Search for the cell housing the specified text and yield its (X, Y) center coordinate. 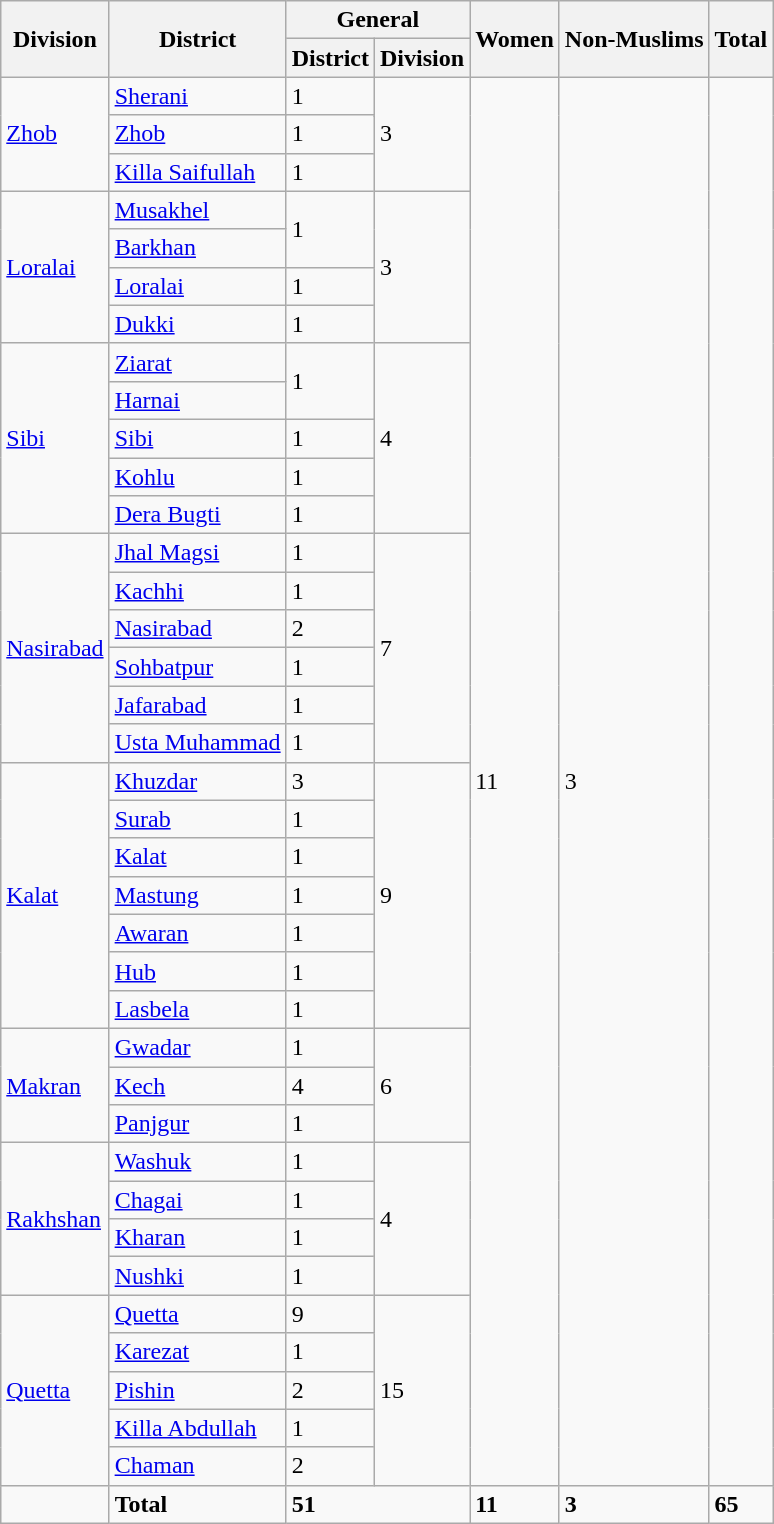
Musakhel (198, 210)
Harnai (198, 400)
Killa Abdullah (198, 1428)
Dukki (198, 324)
Awaran (198, 933)
7 (422, 648)
Women (515, 39)
Barkhan (198, 248)
Washuk (198, 1162)
Sohbatpur (198, 667)
Kharan (198, 1238)
Nushki (198, 1276)
Non-Muslims (634, 39)
15 (422, 1390)
General (378, 20)
Mastung (198, 895)
Chagai (198, 1200)
Sherani (198, 96)
Pishin (198, 1390)
Karezat (198, 1352)
Surab (198, 819)
Usta Muhammad (198, 743)
Dera Bugti (198, 515)
Panjgur (198, 1124)
Lasbela (198, 1009)
Killa Saifullah (198, 172)
51 (378, 1504)
Jhal Magsi (198, 553)
Hub (198, 971)
Makran (55, 1085)
Kech (198, 1085)
Kachhi (198, 591)
Rakhshan (55, 1219)
Gwadar (198, 1047)
6 (422, 1085)
Jafarabad (198, 705)
65 (741, 1504)
Ziarat (198, 362)
Kohlu (198, 477)
Khuzdar (198, 781)
Chaman (198, 1466)
